Provide the (x, y) coordinate of the cell's center where the given text is located.  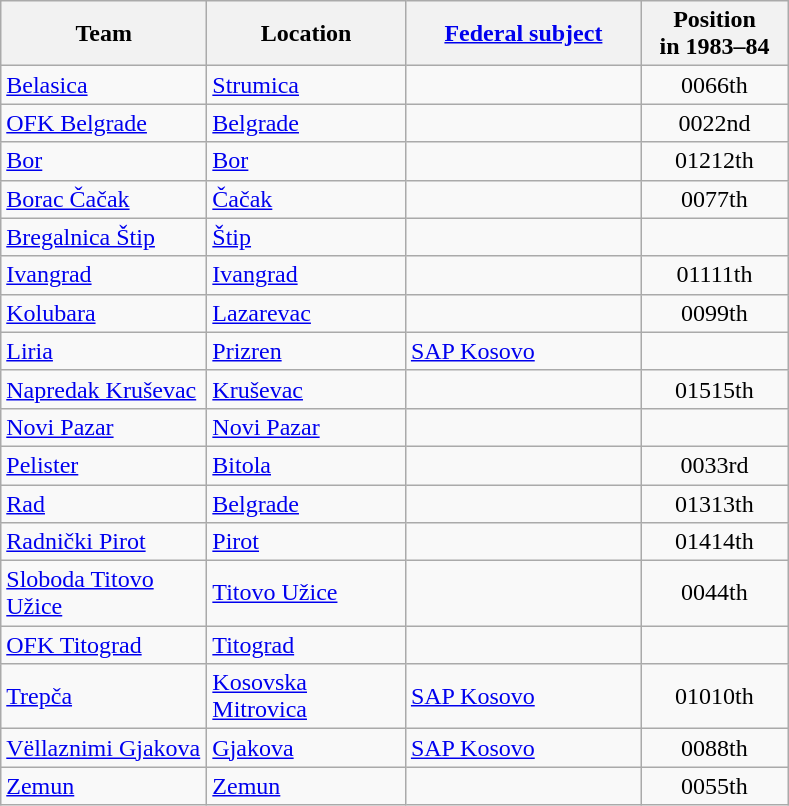
Vëllaznimi Gjakova (104, 748)
01111th (714, 275)
Prizren (306, 351)
0077th (714, 199)
Trepča (104, 696)
Kolubara (104, 313)
Pelister (104, 465)
Borac Čačak (104, 199)
Titovo Užice (306, 594)
Belasica (104, 85)
0066th (714, 85)
Pirot (306, 542)
01313th (714, 503)
Napredak Kruševac (104, 389)
01010th (714, 696)
Titograd (306, 645)
Kosovska Mitrovica (306, 696)
01212th (714, 161)
Radnički Pirot (104, 542)
Strumica (306, 85)
Kruševac (306, 389)
Team (104, 34)
0033rd (714, 465)
01515th (714, 389)
0022nd (714, 123)
Lazarevac (306, 313)
OFK Belgrade (104, 123)
Liria (104, 351)
Positionin 1983–84 (714, 34)
0044th (714, 594)
Bitola (306, 465)
Federal subject (523, 34)
Location (306, 34)
Rad (104, 503)
0055th (714, 786)
Štip (306, 237)
Bregalnica Štip (104, 237)
OFK Titograd (104, 645)
01414th (714, 542)
0088th (714, 748)
Gjakova (306, 748)
0099th (714, 313)
Sloboda Titovo Užice (104, 594)
Čačak (306, 199)
